Determine the (X, Y) coordinate at the center of the cell enclosing the given text.  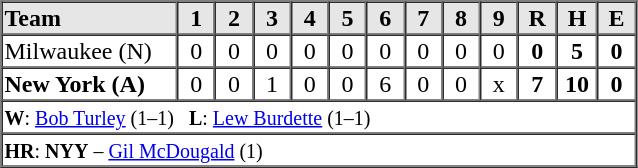
Team (90, 18)
Milwaukee (N) (90, 50)
10 (577, 84)
H (577, 18)
9 (499, 18)
x (499, 84)
3 (272, 18)
2 (234, 18)
New York (A) (90, 84)
HR: NYY – Gil McDougald (1) (319, 150)
W: Bob Turley (1–1) L: Lew Burdette (1–1) (319, 116)
E (616, 18)
8 (461, 18)
R (538, 18)
4 (310, 18)
